Capture the cell that displays the provided text and extract its (x, y) central coordinate. 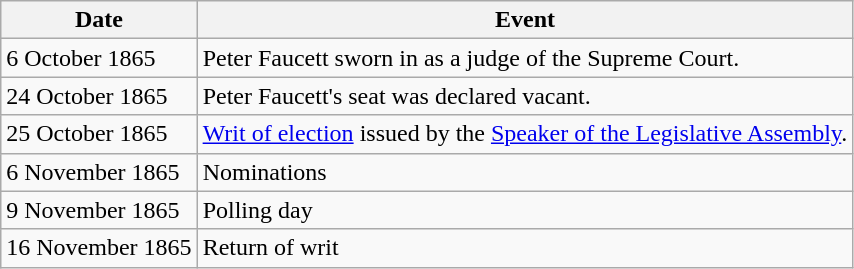
Writ of election issued by the Speaker of the Legislative Assembly. (525, 134)
Polling day (525, 210)
Date (99, 20)
16 November 1865 (99, 248)
Peter Faucett's seat was declared vacant. (525, 96)
6 November 1865 (99, 172)
Return of writ (525, 248)
9 November 1865 (99, 210)
6 October 1865 (99, 58)
Event (525, 20)
25 October 1865 (99, 134)
24 October 1865 (99, 96)
Nominations (525, 172)
Peter Faucett sworn in as a judge of the Supreme Court. (525, 58)
